Return the (x, y) coordinate for the center point of the cell that contains the specified text.  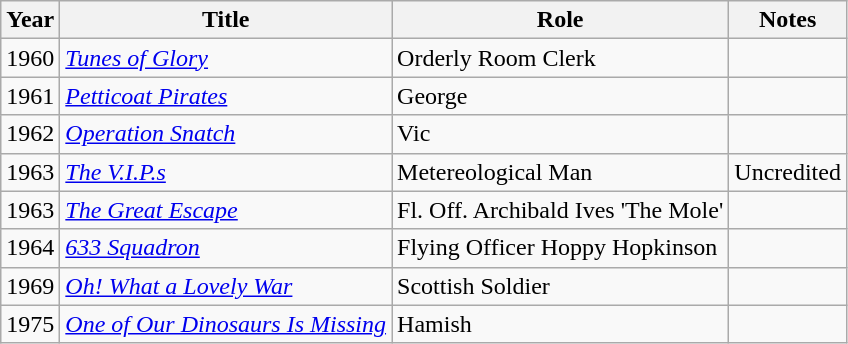
Hamish (560, 324)
Role (560, 20)
Metereological Man (560, 172)
Scottish Soldier (560, 286)
1960 (30, 58)
633 Squadron (226, 248)
1962 (30, 134)
Uncredited (788, 172)
1969 (30, 286)
George (560, 96)
Notes (788, 20)
Petticoat Pirates (226, 96)
1975 (30, 324)
Vic (560, 134)
Operation Snatch (226, 134)
The V.I.P.s (226, 172)
Tunes of Glory (226, 58)
Oh! What a Lovely War (226, 286)
Orderly Room Clerk (560, 58)
One of Our Dinosaurs Is Missing (226, 324)
Year (30, 20)
The Great Escape (226, 210)
1961 (30, 96)
1964 (30, 248)
Flying Officer Hoppy Hopkinson (560, 248)
Fl. Off. Archibald Ives 'The Mole' (560, 210)
Title (226, 20)
